Extract the (x, y) coordinate from the center of the cell holding the provided text.  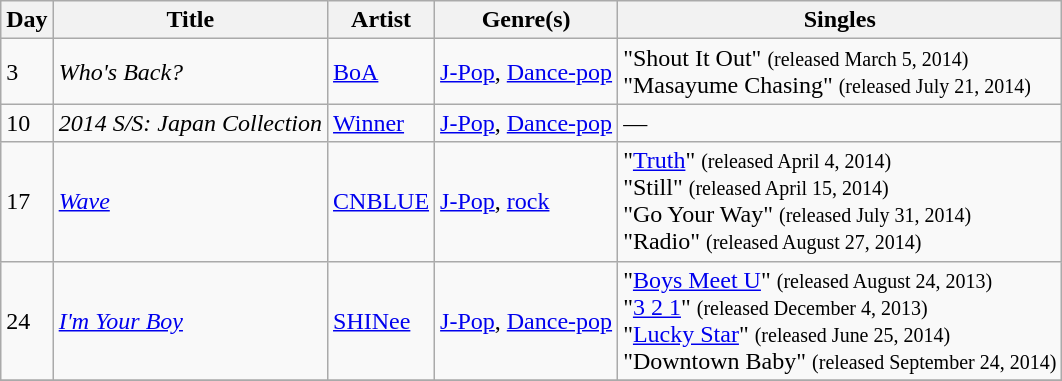
I'm Your Boy (190, 320)
SHINee (382, 320)
Genre(s) (526, 20)
10 (27, 123)
"Shout It Out" (released March 5, 2014)"Masayume Chasing" (released July 21, 2014) (840, 72)
24 (27, 320)
BoA (382, 72)
Who's Back? (190, 72)
Singles (840, 20)
Title (190, 20)
3 (27, 72)
CNBLUE (382, 202)
— (840, 123)
Winner (382, 123)
2014 S/S: Japan Collection (190, 123)
17 (27, 202)
J-Pop, rock (526, 202)
Day (27, 20)
"Truth" (released April 4, 2014)"Still" (released April 15, 2014)"Go Your Way" (released July 31, 2014)"Radio" (released August 27, 2014) (840, 202)
Wave (190, 202)
Artist (382, 20)
